Detect which cell encompasses the target text, then output its [x, y] center coordinate. 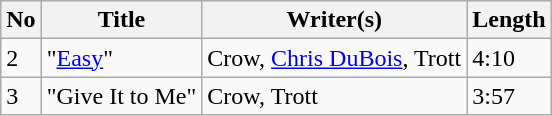
Length [509, 20]
4:10 [509, 58]
Crow, Chris DuBois, Trott [334, 58]
2 [21, 58]
Writer(s) [334, 20]
Title [122, 20]
3 [21, 96]
No [21, 20]
"Easy" [122, 58]
3:57 [509, 96]
"Give It to Me" [122, 96]
Crow, Trott [334, 96]
